Scan for the cell matching the given text and deliver its (x, y) coordinate at center. 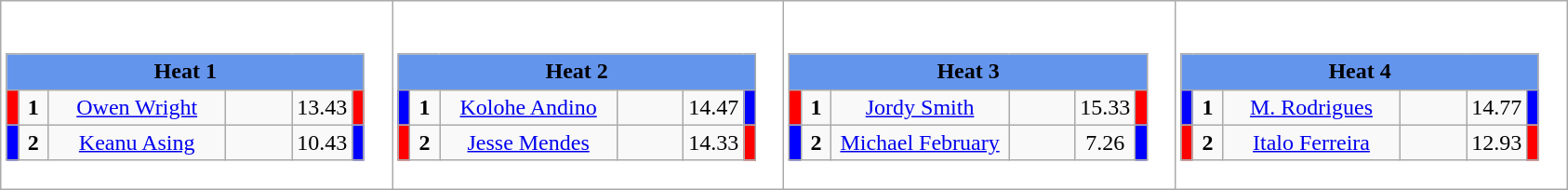
M. Rodrigues (1311, 107)
Kolohe Andino (528, 107)
14.33 (714, 142)
Keanu Asing (138, 142)
Italo Ferreira (1311, 142)
10.43 (322, 142)
14.77 (1497, 107)
Heat 4 1 M. Rodrigues 14.77 2 Italo Ferreira 12.93 (1371, 95)
Heat 3 1 Jordy Smith 15.33 2 Michael February 7.26 (980, 95)
Heat 4 (1360, 72)
Jesse Mendes (528, 142)
7.26 (1105, 142)
Jordy Smith (921, 107)
Owen Wright (138, 107)
Heat 2 1 Kolohe Andino 14.47 2 Jesse Mendes 14.33 (588, 95)
Heat 2 (577, 72)
Michael February (921, 142)
13.43 (322, 107)
Heat 1 1 Owen Wright 13.43 2 Keanu Asing 10.43 (197, 95)
Heat 3 (968, 72)
14.47 (714, 107)
12.93 (1497, 142)
15.33 (1105, 107)
Heat 1 (185, 72)
